Return [X, Y] of the center of cell containing provided text 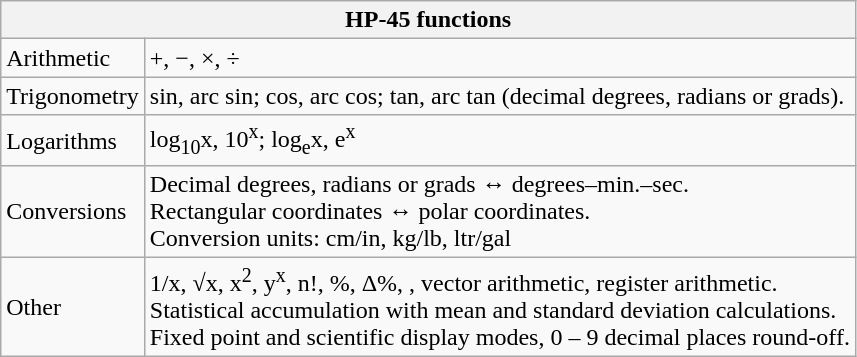
log10x, 10x; logex, ex [500, 140]
Other [73, 308]
Conversions [73, 212]
Logarithms [73, 140]
sin, arc sin; cos, arc cos; tan, arc tan (decimal degrees, radians or grads). [500, 96]
HP-45 functions [428, 20]
Decimal degrees, radians or grads ↔ degrees–min.–sec.Rectangular coordinates ↔ polar coordinates. Conversion units: cm/in, kg/lb, ltr/gal [500, 212]
+, −, ×, ÷ [500, 58]
Arithmetic [73, 58]
Trigonometry [73, 96]
